Return (X, Y) of the center of cell containing provided text 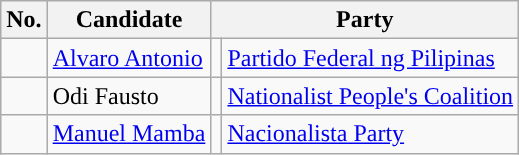
Candidate (129, 20)
Party (365, 20)
Nacionalista Party (370, 134)
Partido Federal ng Pilipinas (370, 58)
Nationalist People's Coalition (370, 96)
Alvaro Antonio (129, 58)
Odi Fausto (129, 96)
No. (24, 20)
Manuel Mamba (129, 134)
